Identify which cell holds the provided text, then report its [X, Y] central coordinate. 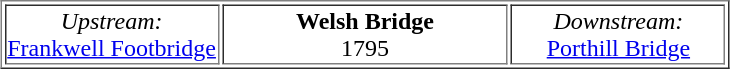
Welsh Bridge1795 [365, 34]
Upstream:Frankwell Footbridge [112, 34]
Downstream:Porthill Bridge [618, 34]
